Identify which cell holds the provided text, then report its (X, Y) central coordinate. 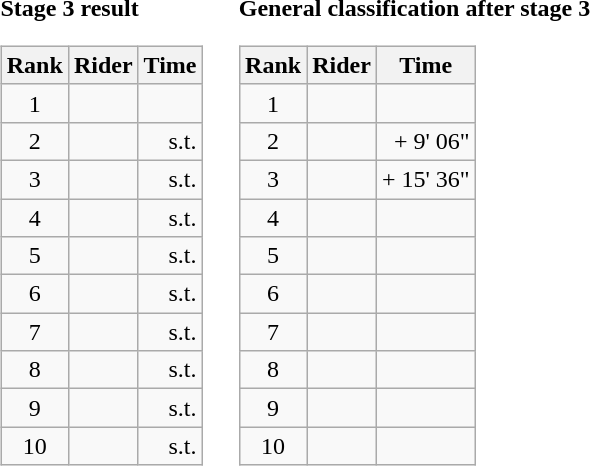
+ 15' 36" (426, 179)
+ 9' 06" (426, 141)
